Pinpoint the cell where the given text exists, returning its (X, Y) midpoint coordinate. 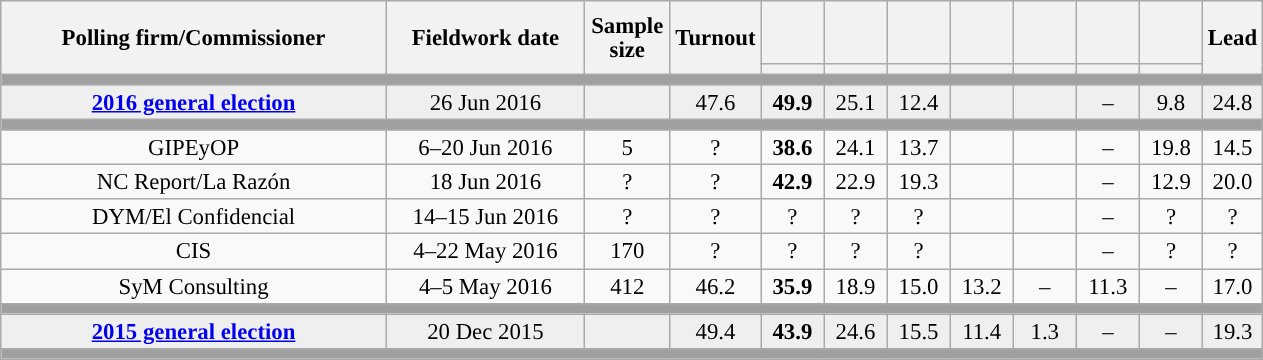
Fieldwork date (485, 38)
49.9 (792, 102)
2015 general election (194, 332)
19.8 (1170, 148)
20 Dec 2015 (485, 332)
49.4 (716, 332)
4–22 May 2016 (485, 252)
1.3 (1044, 332)
42.9 (792, 182)
SyM Consulting (194, 286)
CIS (194, 252)
47.6 (716, 102)
43.9 (792, 332)
15.0 (918, 286)
2016 general election (194, 102)
Sample size (627, 38)
13.2 (982, 286)
11.4 (982, 332)
9.8 (1170, 102)
DYM/El Confidencial (194, 218)
25.1 (856, 102)
Polling firm/Commissioner (194, 38)
170 (627, 252)
18.9 (856, 286)
22.9 (856, 182)
14–15 Jun 2016 (485, 218)
24.8 (1232, 102)
20.0 (1232, 182)
NC Report/La Razón (194, 182)
38.6 (792, 148)
46.2 (716, 286)
12.9 (1170, 182)
24.6 (856, 332)
26 Jun 2016 (485, 102)
5 (627, 148)
35.9 (792, 286)
GIPEyOP (194, 148)
18 Jun 2016 (485, 182)
17.0 (1232, 286)
11.3 (1108, 286)
12.4 (918, 102)
13.7 (918, 148)
24.1 (856, 148)
6–20 Jun 2016 (485, 148)
Turnout (716, 38)
4–5 May 2016 (485, 286)
15.5 (918, 332)
14.5 (1232, 148)
412 (627, 286)
Lead (1232, 38)
